From the cell containing the given text, extract its center point as (x, y) coordinate. 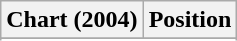
Position (190, 20)
Chart (2004) (72, 20)
